Provide the (X, Y) coordinate of the cell's center where the given text is located.  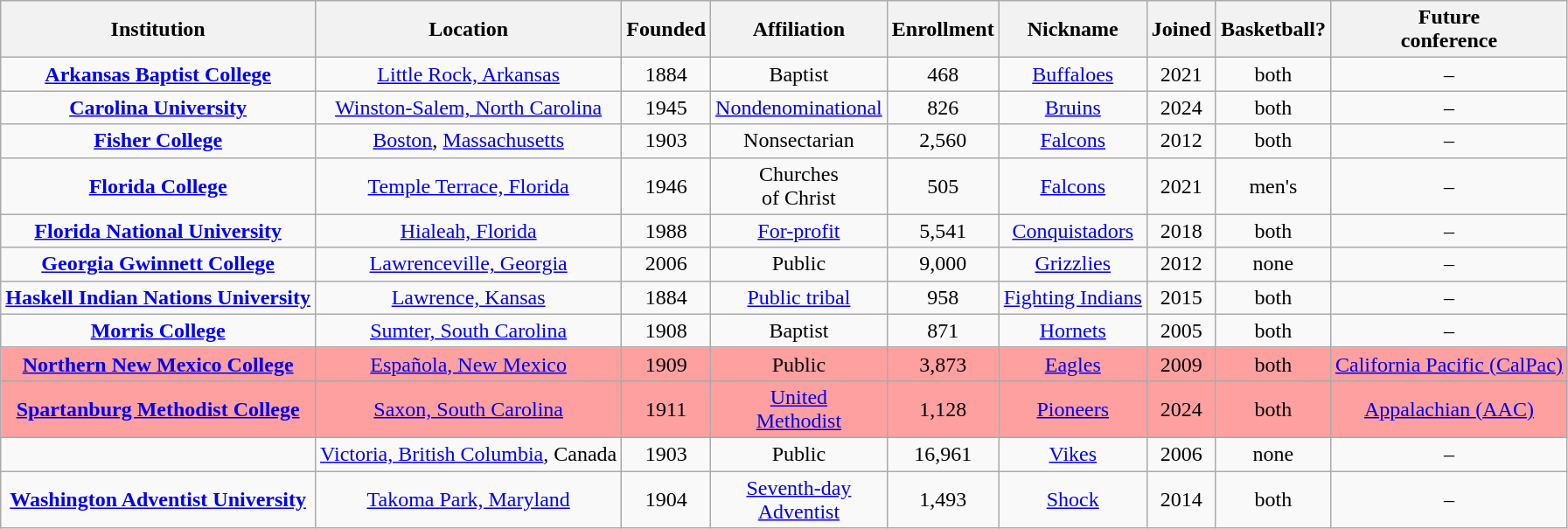
9,000 (943, 264)
Basketball? (1273, 30)
3,873 (943, 364)
1909 (666, 364)
Española, New Mexico (469, 364)
Nonsectarian (799, 141)
1908 (666, 331)
Haskell Indian Nations University (158, 297)
Seventh-dayAdventist (799, 498)
Northern New Mexico College (158, 364)
Saxon, South Carolina (469, 409)
Fisher College (158, 141)
Florida College (158, 185)
Joined (1181, 30)
2009 (1181, 364)
California Pacific (CalPac) (1448, 364)
Little Rock, Arkansas (469, 74)
5,541 (943, 231)
Carolina University (158, 108)
Bruins (1072, 108)
Hialeah, Florida (469, 231)
Founded (666, 30)
2018 (1181, 231)
Lawrence, Kansas (469, 297)
Sumter, South Carolina (469, 331)
871 (943, 331)
Conquistadors (1072, 231)
1904 (666, 498)
Temple Terrace, Florida (469, 185)
Nondenominational (799, 108)
Churchesof Christ (799, 185)
Location (469, 30)
Public tribal (799, 297)
Morris College (158, 331)
Washington Adventist University (158, 498)
Buffaloes (1072, 74)
2005 (1181, 331)
2,560 (943, 141)
Institution (158, 30)
1945 (666, 108)
1946 (666, 185)
2014 (1181, 498)
1,493 (943, 498)
2015 (1181, 297)
Appalachian (AAC) (1448, 409)
Fighting Indians (1072, 297)
Georgia Gwinnett College (158, 264)
Winston-Salem, North Carolina (469, 108)
Victoria, British Columbia, Canada (469, 454)
Spartanburg Methodist College (158, 409)
826 (943, 108)
men's (1273, 185)
Hornets (1072, 331)
1,128 (943, 409)
958 (943, 297)
468 (943, 74)
Futureconference (1448, 30)
Vikes (1072, 454)
505 (943, 185)
16,961 (943, 454)
Grizzlies (1072, 264)
1988 (666, 231)
Nickname (1072, 30)
Lawrenceville, Georgia (469, 264)
1911 (666, 409)
Boston, Massachusetts (469, 141)
Enrollment (943, 30)
For-profit (799, 231)
Arkansas Baptist College (158, 74)
Shock (1072, 498)
Affiliation (799, 30)
Florida National University (158, 231)
Eagles (1072, 364)
Pioneers (1072, 409)
UnitedMethodist (799, 409)
Takoma Park, Maryland (469, 498)
